Scan for the cell matching the given text and deliver its [X, Y] coordinate at center. 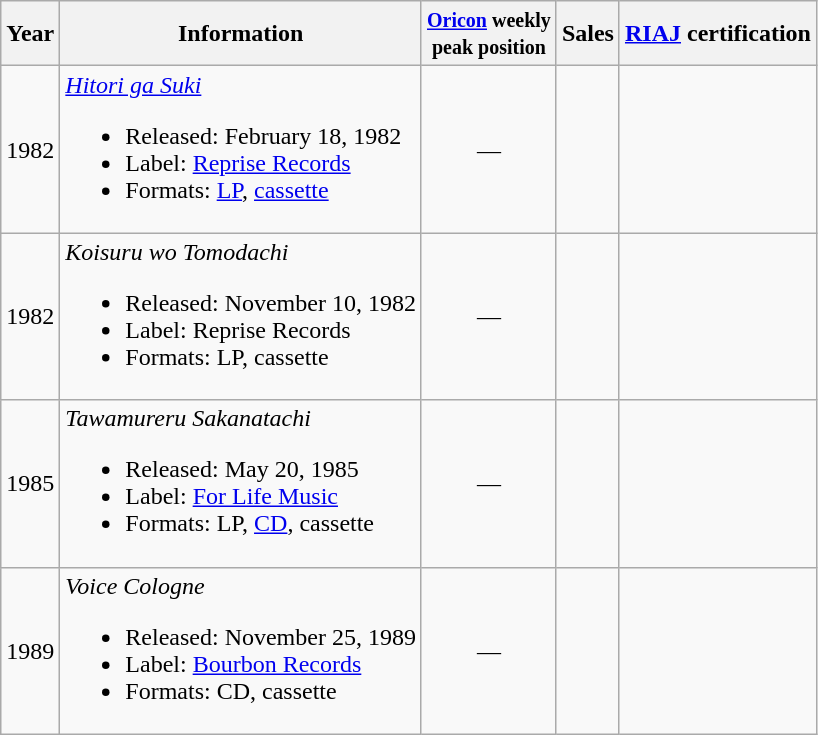
Tawamureru SakanatachiReleased: May 20, 1985Label: For Life MusicFormats: LP, CD, cassette [241, 484]
Sales [588, 34]
Year [30, 34]
Information [241, 34]
RIAJ certification [718, 34]
Koisuru wo TomodachiReleased: November 10, 1982Label: Reprise RecordsFormats: LP, cassette [241, 316]
Oricon weeklypeak position [488, 34]
1985 [30, 484]
Voice CologneReleased: November 25, 1989Label: Bourbon RecordsFormats: CD, cassette [241, 650]
1989 [30, 650]
Hitori ga SukiReleased: February 18, 1982Label: Reprise RecordsFormats: LP, cassette [241, 150]
